Scan for the cell matching the given text and deliver its (x, y) coordinate at center. 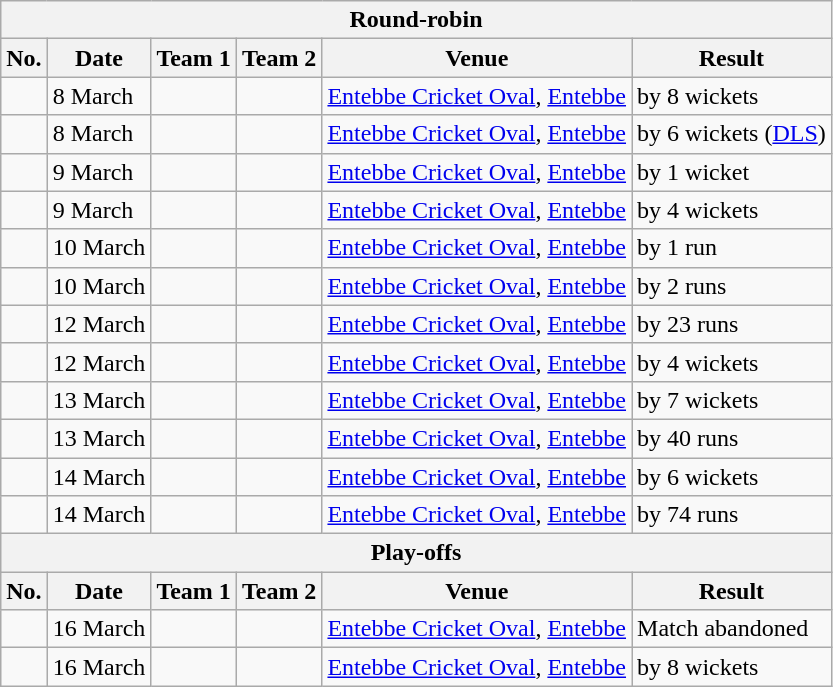
by 1 run (732, 248)
Match abandoned (732, 629)
by 6 wickets (DLS) (732, 134)
by 40 runs (732, 438)
Round-robin (416, 20)
by 74 runs (732, 515)
by 7 wickets (732, 400)
by 23 runs (732, 324)
by 1 wicket (732, 172)
by 6 wickets (732, 477)
Play-offs (416, 553)
by 2 runs (732, 286)
